Return the (X, Y) coordinate for the center point of the cell that contains the specified text.  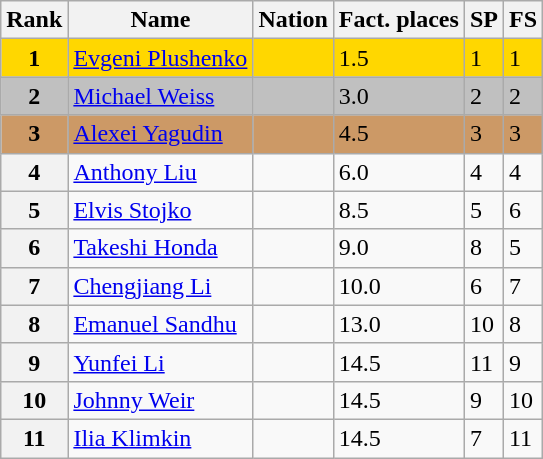
1.5 (398, 58)
FS (522, 20)
8.5 (398, 210)
3.0 (398, 96)
13.0 (398, 324)
Fact. places (398, 20)
Rank (34, 20)
Michael Weiss (160, 96)
Anthony Liu (160, 172)
10.0 (398, 286)
Alexei Yagudin (160, 134)
Takeshi Honda (160, 248)
Name (160, 20)
Evgeni Plushenko (160, 58)
Johnny Weir (160, 400)
Yunfei Li (160, 362)
Ilia Klimkin (160, 438)
Elvis Stojko (160, 210)
6.0 (398, 172)
Emanuel Sandhu (160, 324)
4.5 (398, 134)
9.0 (398, 248)
Chengjiang Li (160, 286)
SP (484, 20)
Nation (293, 20)
